Identify which cell holds the provided text, then report its [X, Y] central coordinate. 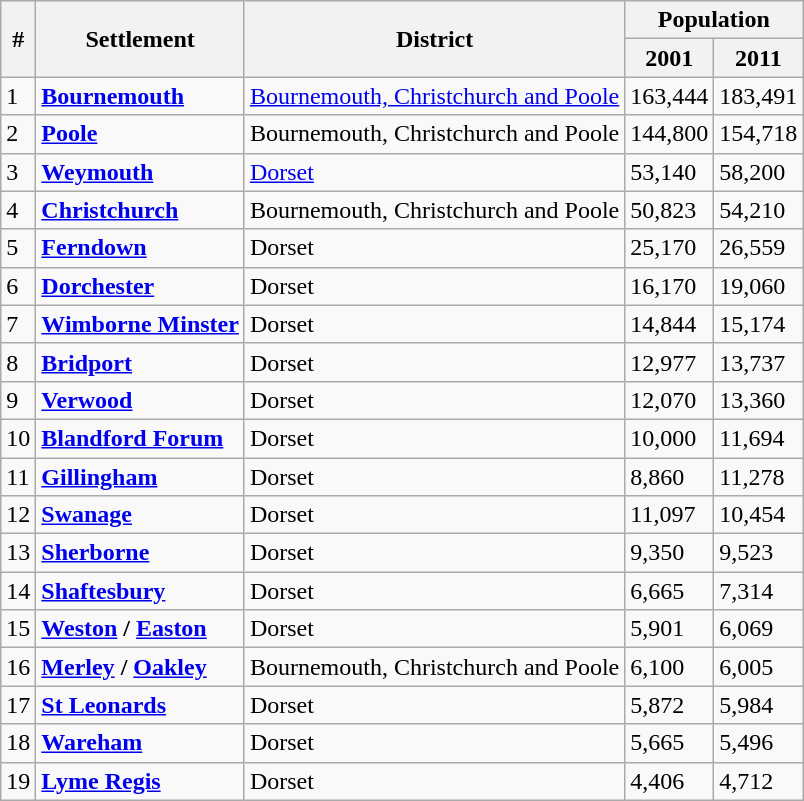
7 [18, 324]
5 [18, 248]
Population [714, 20]
St Leonards [140, 705]
Weymouth [140, 172]
Christchurch [140, 210]
# [18, 39]
18 [18, 743]
Dorchester [140, 286]
2001 [670, 58]
11,278 [758, 477]
5,872 [670, 705]
9 [18, 400]
6,665 [670, 591]
10,000 [670, 438]
1 [18, 96]
Merley / Oakley [140, 667]
14,844 [670, 324]
19 [18, 781]
6 [18, 286]
58,200 [758, 172]
10,454 [758, 515]
19,060 [758, 286]
Bridport [140, 362]
8,860 [670, 477]
Gillingham [140, 477]
13,737 [758, 362]
Bournemouth [140, 96]
13,360 [758, 400]
13 [18, 553]
17 [18, 705]
10 [18, 438]
6,005 [758, 667]
Weston / Easton [140, 629]
5,496 [758, 743]
15,174 [758, 324]
Shaftesbury [140, 591]
11,694 [758, 438]
Blandford Forum [140, 438]
District [434, 39]
Poole [140, 134]
25,170 [670, 248]
154,718 [758, 134]
7,314 [758, 591]
Verwood [140, 400]
16,170 [670, 286]
11 [18, 477]
9,523 [758, 553]
50,823 [670, 210]
11,097 [670, 515]
Swanage [140, 515]
Settlement [140, 39]
53,140 [670, 172]
Wareham [140, 743]
12,070 [670, 400]
183,491 [758, 96]
Sherborne [140, 553]
2011 [758, 58]
15 [18, 629]
9,350 [670, 553]
5,665 [670, 743]
54,210 [758, 210]
3 [18, 172]
4 [18, 210]
12,977 [670, 362]
14 [18, 591]
Wimborne Minster [140, 324]
12 [18, 515]
144,800 [670, 134]
2 [18, 134]
5,984 [758, 705]
8 [18, 362]
5,901 [670, 629]
4,406 [670, 781]
Ferndown [140, 248]
6,100 [670, 667]
6,069 [758, 629]
4,712 [758, 781]
16 [18, 667]
26,559 [758, 248]
163,444 [670, 96]
Lyme Regis [140, 781]
